Provide the [x, y] coordinate of the cell's center where the given text is located.  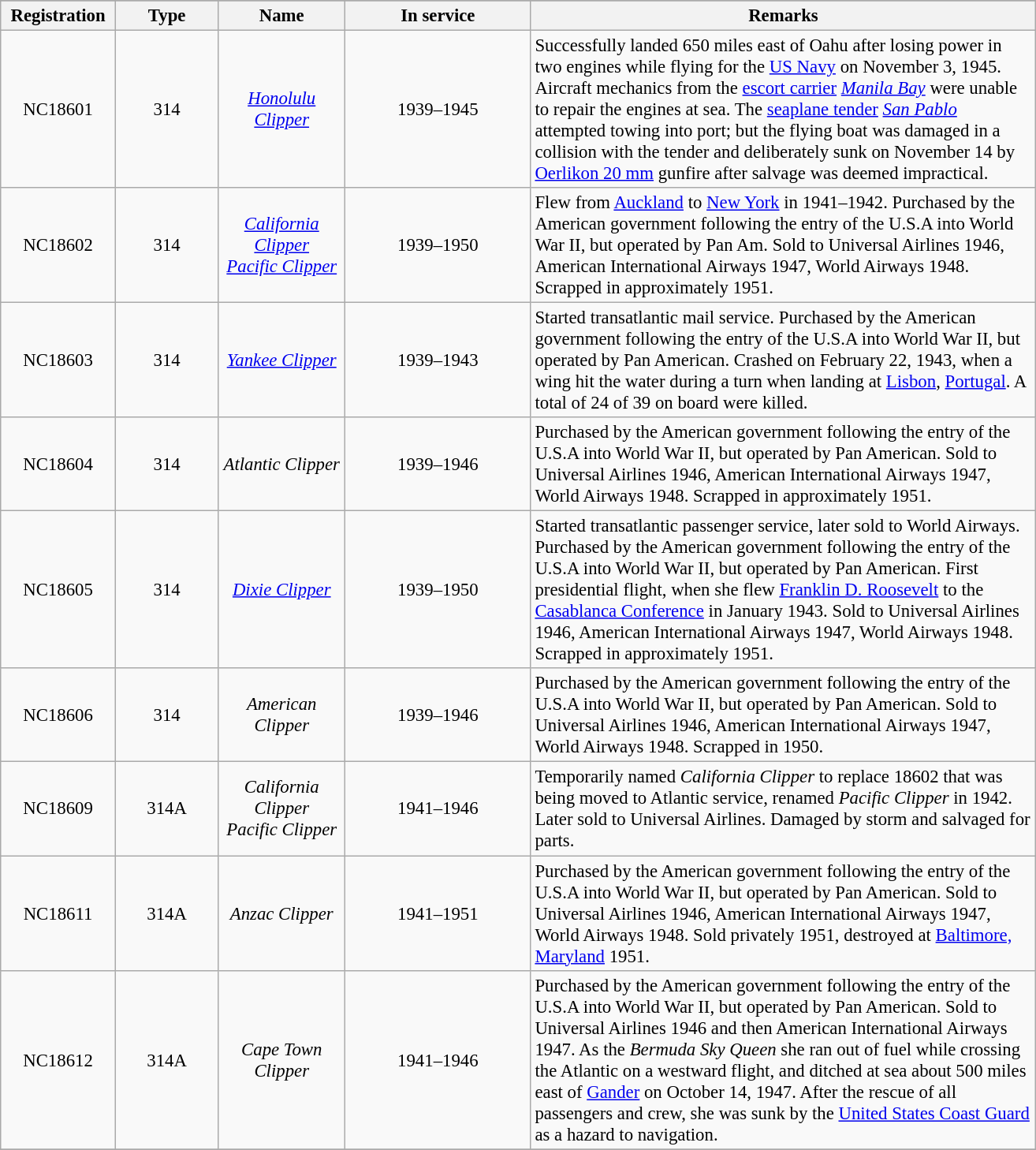
NC18609 [58, 809]
Cape Town Clipper [282, 1060]
1939–1945 [438, 110]
In service [438, 16]
Honolulu Clipper [282, 110]
Registration [58, 16]
1941–1951 [438, 913]
Name [282, 16]
NC18601 [58, 110]
NC18605 [58, 590]
NC18606 [58, 716]
Anzac Clipper [282, 913]
Atlantic Clipper [282, 464]
Yankee Clipper [282, 360]
NC18603 [58, 360]
Remarks [784, 16]
NC18604 [58, 464]
1939–1943 [438, 360]
NC18602 [58, 245]
Type [167, 16]
NC18611 [58, 913]
Dixie Clipper [282, 590]
NC18612 [58, 1060]
American Clipper [282, 716]
